Search for the cell housing the specified text and yield its [X, Y] center coordinate. 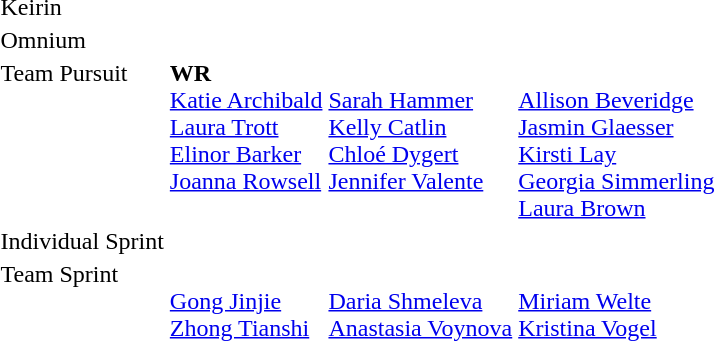
WRKatie ArchibaldLaura TrottElinor BarkerJoanna Rowsell [246, 140]
Sarah HammerKelly CatlinChloé DygertJennifer Valente [420, 140]
